Find where the given text appears and provide that cell's center as [X, Y] coordinate. 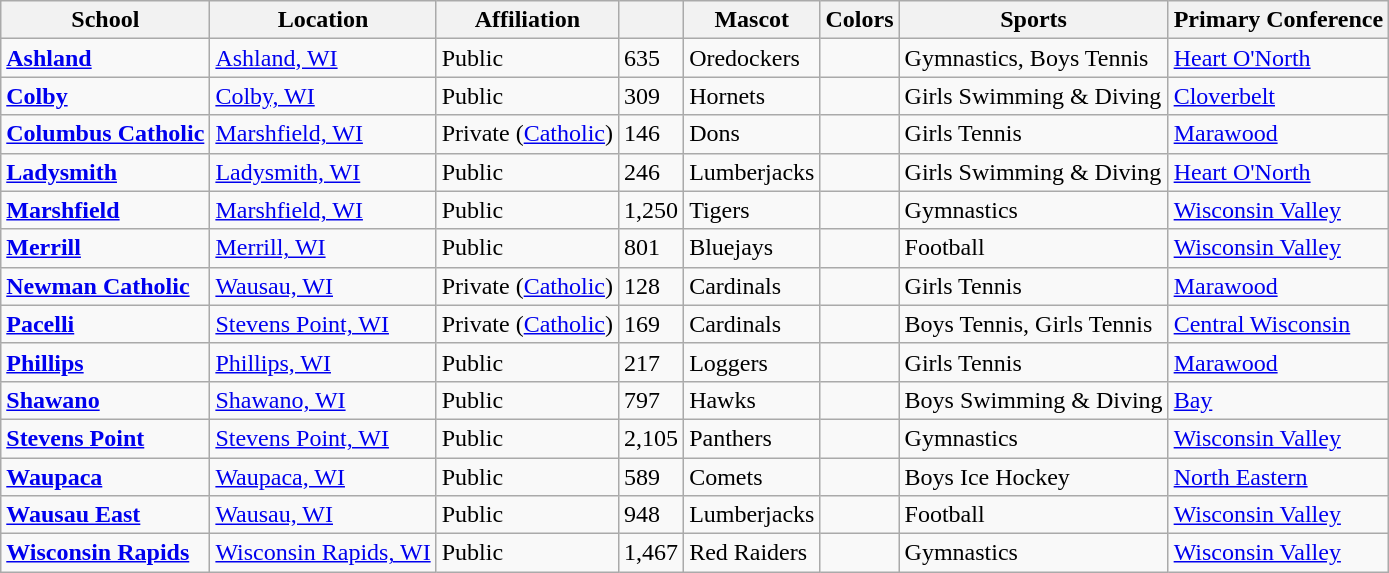
Waupaca [106, 477]
Dons [752, 134]
Panthers [752, 438]
309 [652, 96]
Shawano [106, 400]
Boys Ice Hockey [1034, 477]
Columbus Catholic [106, 134]
Affiliation [527, 20]
Location [323, 20]
Sports [1034, 20]
Ashland, WI [323, 58]
217 [652, 362]
Bay [1278, 400]
Loggers [752, 362]
1,467 [652, 553]
Stevens Point [106, 438]
Ashland [106, 58]
North Eastern [1278, 477]
Wausau East [106, 515]
589 [652, 477]
Bluejays [752, 248]
Boys Tennis, Girls Tennis [1034, 324]
Boys Swimming & Diving [1034, 400]
Pacelli [106, 324]
Oredockers [752, 58]
Waupaca, WI [323, 477]
Cloverbelt [1278, 96]
Ladysmith, WI [323, 172]
Hawks [752, 400]
Wisconsin Rapids, WI [323, 553]
948 [652, 515]
246 [652, 172]
Wisconsin Rapids [106, 553]
Red Raiders [752, 553]
Comets [752, 477]
128 [652, 286]
Tigers [752, 210]
Ladysmith [106, 172]
2,105 [652, 438]
797 [652, 400]
801 [652, 248]
Shawano, WI [323, 400]
Colby [106, 96]
Merrill [106, 248]
Mascot [752, 20]
Phillips [106, 362]
Colby, WI [323, 96]
Gymnastics, Boys Tennis [1034, 58]
Hornets [752, 96]
146 [652, 134]
Primary Conference [1278, 20]
Marshfield [106, 210]
Merrill, WI [323, 248]
1,250 [652, 210]
School [106, 20]
Phillips, WI [323, 362]
635 [652, 58]
Colors [860, 20]
Newman Catholic [106, 286]
Central Wisconsin [1278, 324]
169 [652, 324]
